Output the [x, y] coordinate of the center of the cell containing the given text.  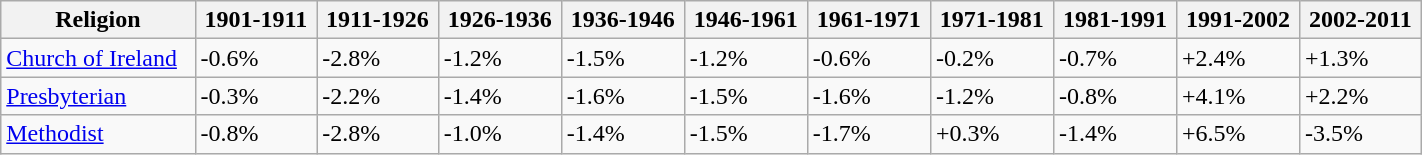
+4.1% [1238, 96]
1961-1971 [868, 20]
+1.3% [1360, 58]
+2.2% [1360, 96]
-2.2% [378, 96]
-1.0% [500, 134]
+6.5% [1238, 134]
-0.2% [992, 58]
-3.5% [1360, 134]
-0.3% [256, 96]
Methodist [98, 134]
-0.7% [1114, 58]
1981-1991 [1114, 20]
1936-1946 [622, 20]
+2.4% [1238, 58]
1991-2002 [1238, 20]
1946-1961 [746, 20]
-1.7% [868, 134]
+0.3% [992, 134]
1926-1936 [500, 20]
1901-1911 [256, 20]
Church of Ireland [98, 58]
1911-1926 [378, 20]
1971-1981 [992, 20]
2002-2011 [1360, 20]
Presbyterian [98, 96]
Religion [98, 20]
